Identify which cell holds the provided text, then report its (X, Y) central coordinate. 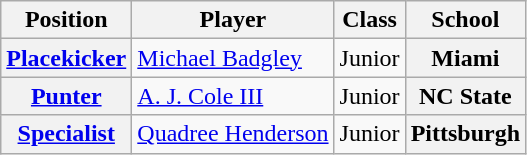
Position (66, 20)
Quadree Henderson (233, 134)
Player (233, 20)
Specialist (66, 134)
A. J. Cole III (233, 96)
Placekicker (66, 58)
NC State (465, 96)
School (465, 20)
Pittsburgh (465, 134)
Michael Badgley (233, 58)
Class (370, 20)
Miami (465, 58)
Punter (66, 96)
